From the cell containing the given text, extract its center point as [X, Y] coordinate. 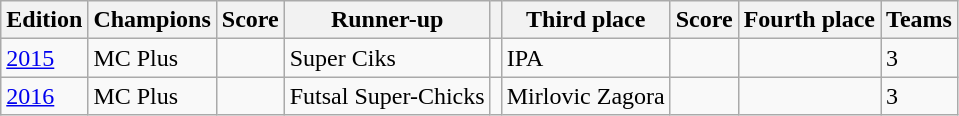
Third place [586, 20]
Fourth place [809, 20]
2016 [44, 96]
Super Ciks [387, 58]
2015 [44, 58]
Teams [920, 20]
Mirlovic Zagora [586, 96]
Futsal Super-Chicks [387, 96]
Champions [152, 20]
Runner-up [387, 20]
Edition [44, 20]
IPA [586, 58]
